Locate the cell with the specified text and output its (X, Y) center coordinate. 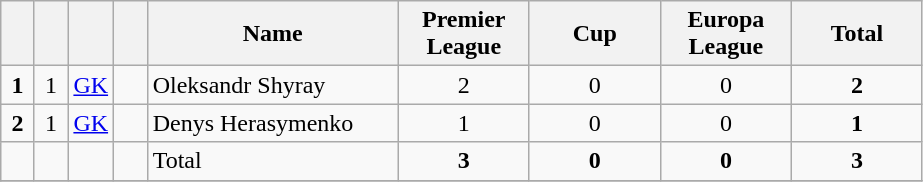
Oleksandr Shyray (272, 85)
Name (272, 34)
Premier League (464, 34)
Europa League (726, 34)
Denys Herasymenko (272, 123)
Cup (594, 34)
